Output the [X, Y] coordinate of the center of the cell containing the given text.  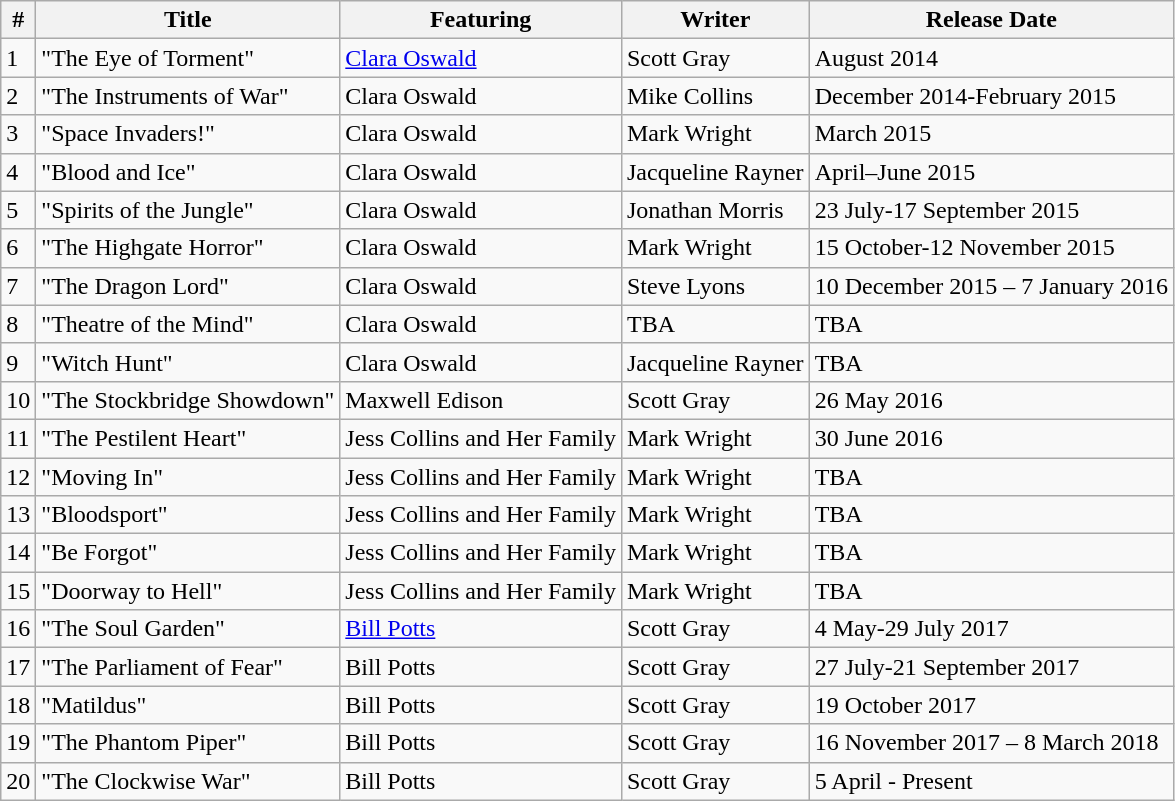
"Matildus" [188, 705]
11 [18, 438]
13 [18, 515]
"The Eye of Torment" [188, 58]
Maxwell Edison [481, 400]
Mike Collins [715, 96]
10 December 2015 – 7 January 2016 [991, 286]
27 July-21 September 2017 [991, 667]
Title [188, 20]
"Theatre of the Mind" [188, 324]
12 [18, 477]
"Witch Hunt" [188, 362]
"Spirits of the Jungle" [188, 210]
Steve Lyons [715, 286]
"The Pestilent Heart" [188, 438]
10 [18, 400]
14 [18, 553]
# [18, 20]
3 [18, 134]
16 November 2017 – 8 March 2018 [991, 743]
5 April - Present [991, 781]
18 [18, 705]
8 [18, 324]
26 May 2016 [991, 400]
4 [18, 172]
"Moving In" [188, 477]
March 2015 [991, 134]
"The Dragon Lord" [188, 286]
23 July-17 September 2015 [991, 210]
December 2014-February 2015 [991, 96]
April–June 2015 [991, 172]
Release Date [991, 20]
"The Soul Garden" [188, 629]
"The Highgate Horror" [188, 248]
17 [18, 667]
"Doorway to Hell" [188, 591]
"The Phantom Piper" [188, 743]
Writer [715, 20]
20 [18, 781]
"The Stockbridge Showdown" [188, 400]
"The Instruments of War" [188, 96]
9 [18, 362]
6 [18, 248]
"Space Invaders!" [188, 134]
"Bloodsport" [188, 515]
4 May-29 July 2017 [991, 629]
"The Parliament of Fear" [188, 667]
30 June 2016 [991, 438]
2 [18, 96]
15 October-12 November 2015 [991, 248]
Jonathan Morris [715, 210]
15 [18, 591]
Featuring [481, 20]
"Blood and Ice" [188, 172]
19 October 2017 [991, 705]
August 2014 [991, 58]
"Be Forgot" [188, 553]
7 [18, 286]
16 [18, 629]
1 [18, 58]
5 [18, 210]
19 [18, 743]
"The Clockwise War" [188, 781]
